Capture the cell that displays the provided text and extract its [x, y] central coordinate. 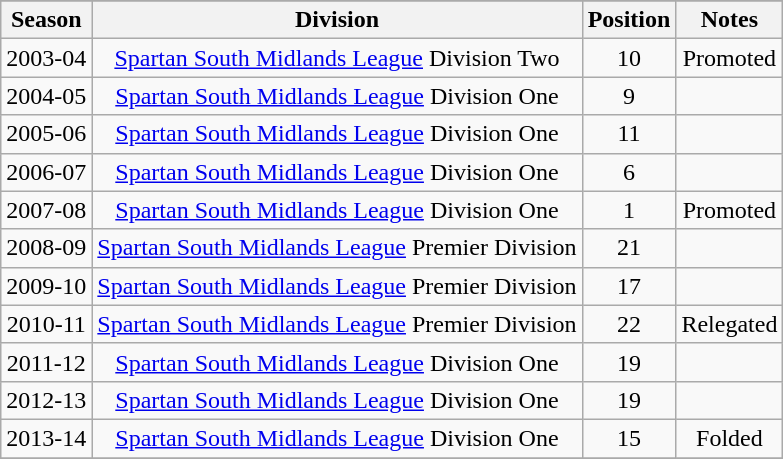
2006-07 [46, 172]
17 [629, 286]
6 [629, 172]
2008-09 [46, 248]
21 [629, 248]
15 [629, 438]
Position [629, 20]
2007-08 [46, 210]
10 [629, 58]
Relegated [730, 324]
11 [629, 134]
2005-06 [46, 134]
Season [46, 20]
Notes [730, 20]
9 [629, 96]
2004-05 [46, 96]
Folded [730, 438]
2013-14 [46, 438]
2009-10 [46, 286]
2011-12 [46, 362]
Spartan South Midlands League Division Two [337, 58]
2012-13 [46, 400]
Division [337, 20]
22 [629, 324]
2003-04 [46, 58]
2010-11 [46, 324]
1 [629, 210]
